Find where the given text appears and provide that cell's center as (x, y) coordinate. 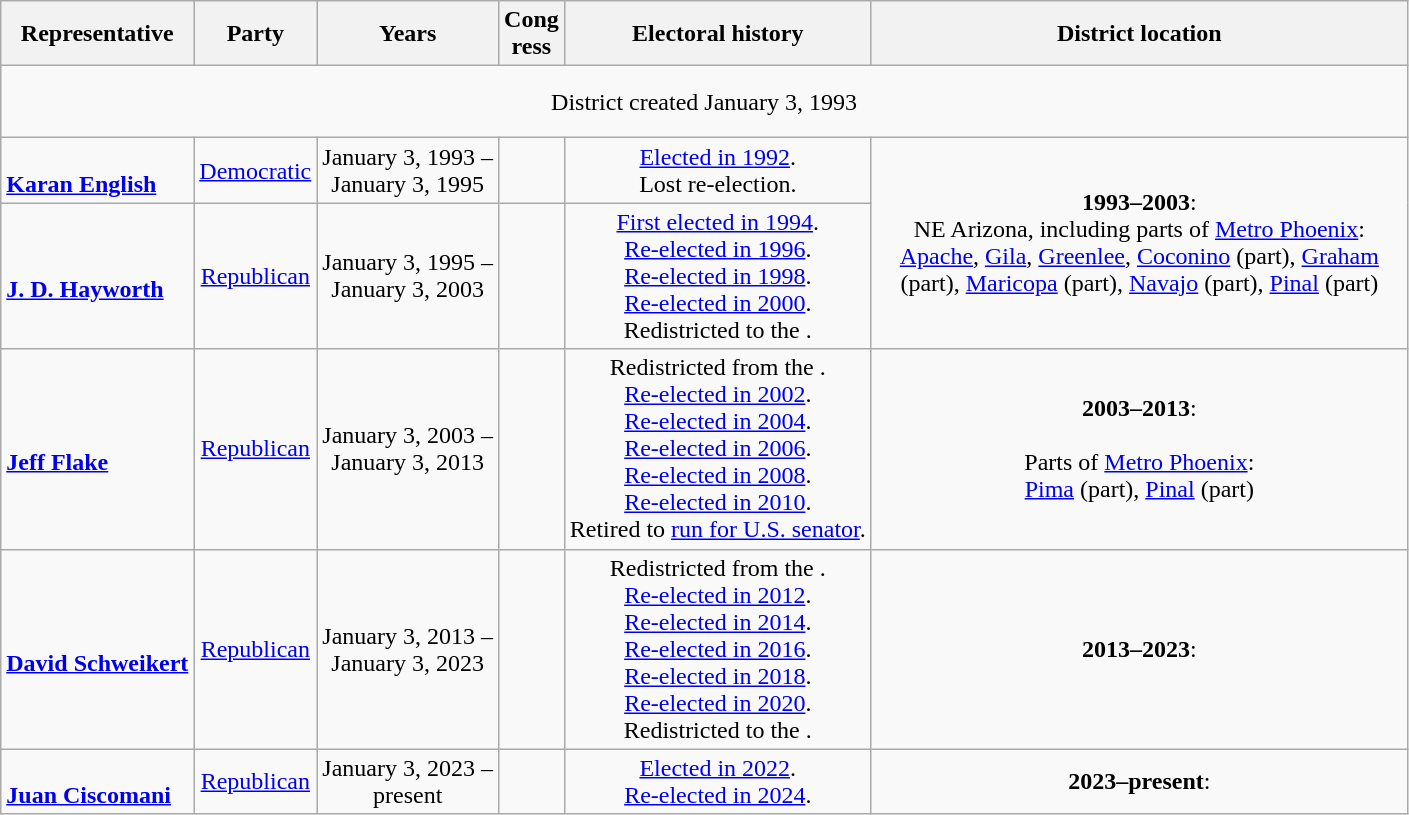
First elected in 1994.Re-elected in 1996.Re-elected in 1998.Re-elected in 2000.Redistricted to the . (718, 276)
2003–2013:Parts of Metro Phoenix:Pima (part), Pinal (part) (1139, 449)
January 3, 1995 –January 3, 2003 (408, 276)
Elected in 2022.Re-elected in 2024. (718, 782)
January 3, 2023 –present (408, 782)
David Schweikert (98, 649)
District location (1139, 34)
Jeff Flake (98, 449)
January 3, 2003 –January 3, 2013 (408, 449)
Representative (98, 34)
Years (408, 34)
J. D. Hayworth (98, 276)
January 3, 2013 –January 3, 2023 (408, 649)
Elected in 1992.Lost re-election. (718, 170)
Juan Ciscomani (98, 782)
Karan English (98, 170)
2023–present: (1139, 782)
Democratic (256, 170)
Redistricted from the .Re-elected in 2012.Re-elected in 2014.Re-elected in 2016.Re-elected in 2018.Re-elected in 2020.Redistricted to the . (718, 649)
Party (256, 34)
Congress (532, 34)
Electoral history (718, 34)
2013–2023: (1139, 649)
January 3, 1993 –January 3, 1995 (408, 170)
District created January 3, 1993 (704, 102)
